Find where the given text appears and provide that cell's center as [x, y] coordinate. 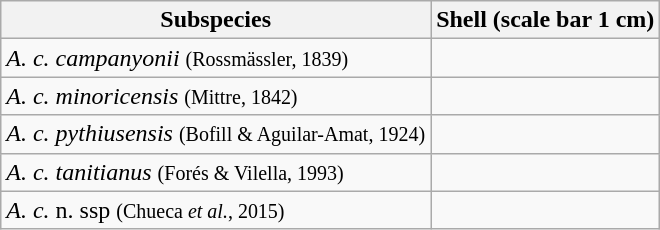
A. c. minoricensis (Mittre, 1842) [216, 96]
A. c. campanyonii (Rossmässler, 1839) [216, 58]
A. c. n. ssp (Chueca et al., 2015) [216, 210]
A. c. tanitianus (Forés & Vilella, 1993) [216, 172]
A. c. pythiusensis (Bofill & Aguilar-Amat, 1924) [216, 134]
Subspecies [216, 20]
Shell (scale bar 1 cm) [546, 20]
